Identify which cell holds the provided text, then report its (X, Y) central coordinate. 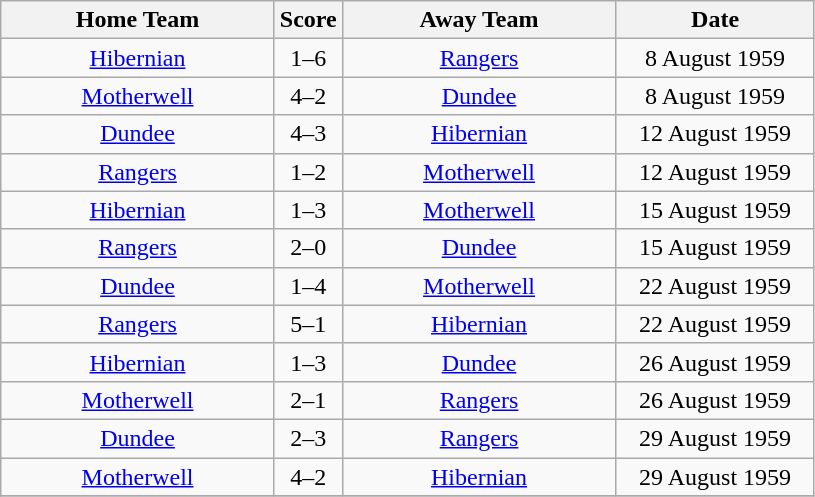
5–1 (308, 324)
2–0 (308, 248)
4–3 (308, 134)
2–1 (308, 400)
Score (308, 20)
1–4 (308, 286)
2–3 (308, 438)
Away Team (479, 20)
1–2 (308, 172)
Date (716, 20)
Home Team (138, 20)
1–6 (308, 58)
